Provide the (x, y) coordinate of the cell's center where the given text is located.  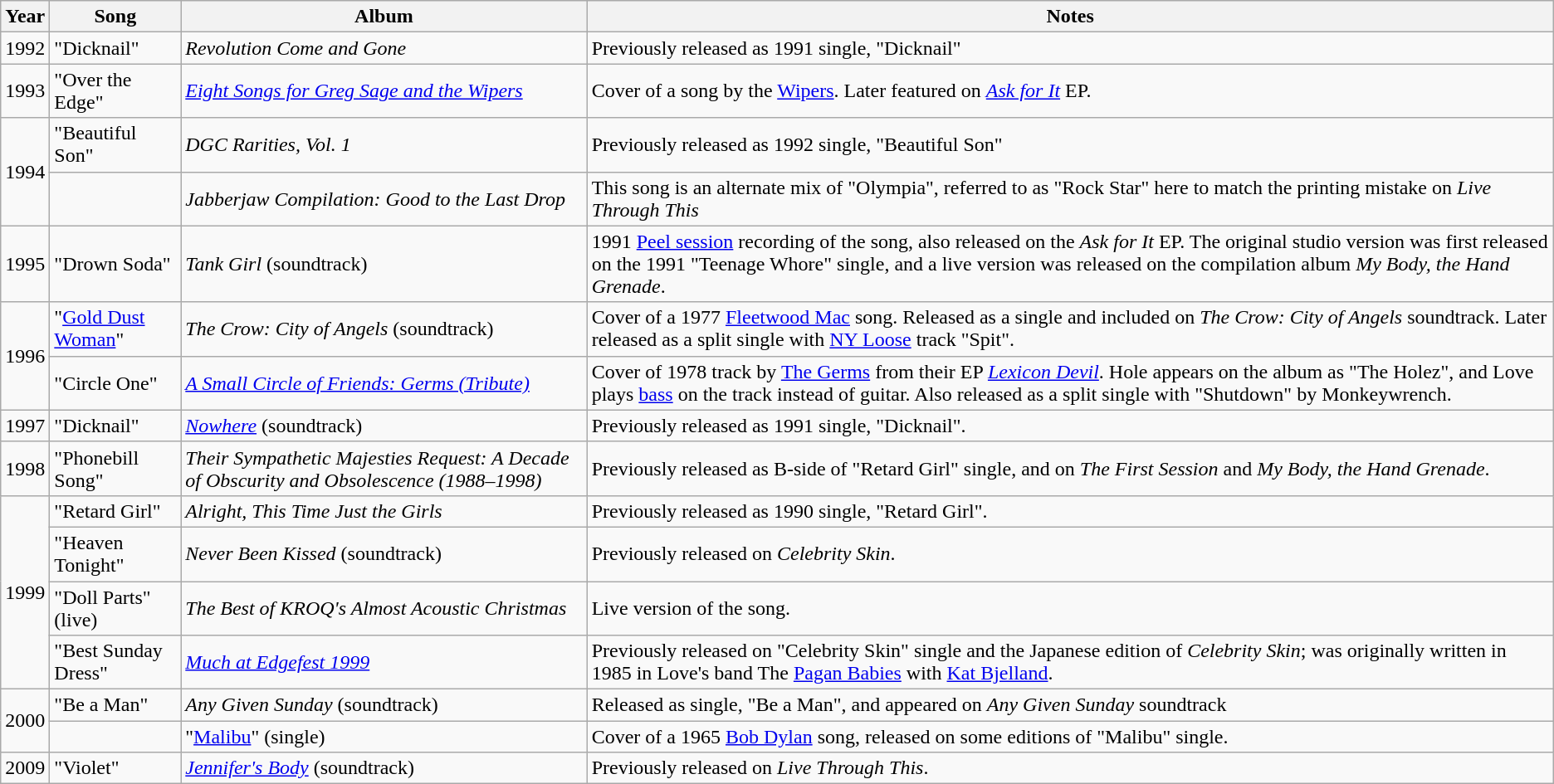
1999 (25, 592)
Revolution Come and Gone (384, 48)
Cover of a 1965 Bob Dylan song, released on some editions of "Malibu" single. (1070, 737)
1998 (25, 468)
Previously released on Celebrity Skin. (1070, 554)
Previously released as 1991 single, "Dicknail" (1070, 48)
DGC Rarities, Vol. 1 (384, 144)
"Gold Dust Woman" (115, 329)
Nowhere (soundtrack) (384, 426)
"Violet" (115, 768)
"Drown Soda" (115, 264)
The Best of KROQ's Almost Acoustic Christmas (384, 607)
"Beautiful Son" (115, 144)
"Retard Girl" (115, 511)
1995 (25, 264)
Jennifer's Body (soundtrack) (384, 768)
Previously released on Live Through This. (1070, 768)
Jabberjaw Compilation: Good to the Last Drop (384, 199)
Eight Songs for Greg Sage and the Wipers (384, 91)
2009 (25, 768)
A Small Circle of Friends: Germs (Tribute) (384, 383)
1992 (25, 48)
2000 (25, 721)
Their Sympathetic Majesties Request: A Decade of Obscurity and Obsolescence (1988–1998) (384, 468)
Previously released as 1990 single, "Retard Girl". (1070, 511)
Notes (1070, 17)
"Heaven Tonight" (115, 554)
Song (115, 17)
Previously released as B-side of "Retard Girl" single, and on The First Session and My Body, the Hand Grenade. (1070, 468)
Album (384, 17)
Year (25, 17)
"Over the Edge" (115, 91)
Alright, This Time Just the Girls (384, 511)
Much at Edgefest 1999 (384, 662)
"Best Sunday Dress" (115, 662)
"Phonebill Song" (115, 468)
1997 (25, 426)
"Be a Man" (115, 705)
The Crow: City of Angels (soundtrack) (384, 329)
This song is an alternate mix of "Olympia", referred to as "Rock Star" here to match the printing mistake on Live Through This (1070, 199)
"Circle One" (115, 383)
Previously released as 1991 single, "Dicknail". (1070, 426)
Never Been Kissed (soundtrack) (384, 554)
Released as single, "Be a Man", and appeared on Any Given Sunday soundtrack (1070, 705)
1994 (25, 172)
Live version of the song. (1070, 607)
1993 (25, 91)
Previously released as 1992 single, "Beautiful Son" (1070, 144)
"Malibu" (single) (384, 737)
Tank Girl (soundtrack) (384, 264)
Cover of a song by the Wipers. Later featured on Ask for It EP. (1070, 91)
"Doll Parts" (live) (115, 607)
Any Given Sunday (soundtrack) (384, 705)
1996 (25, 356)
